Return the (X, Y) coordinate for the center point of the cell that contains the specified text.  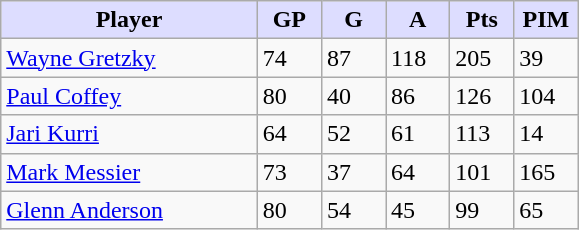
86 (418, 96)
113 (482, 134)
73 (289, 172)
54 (353, 210)
205 (482, 58)
Wayne Gretzky (130, 58)
Paul Coffey (130, 96)
37 (353, 172)
45 (418, 210)
PIM (546, 20)
104 (546, 96)
99 (482, 210)
Jari Kurri (130, 134)
A (418, 20)
40 (353, 96)
GP (289, 20)
G (353, 20)
101 (482, 172)
87 (353, 58)
74 (289, 58)
52 (353, 134)
Glenn Anderson (130, 210)
118 (418, 58)
61 (418, 134)
65 (546, 210)
Mark Messier (130, 172)
14 (546, 134)
39 (546, 58)
Player (130, 20)
165 (546, 172)
126 (482, 96)
Pts (482, 20)
